Locate the cell with the specified text and output its [X, Y] center coordinate. 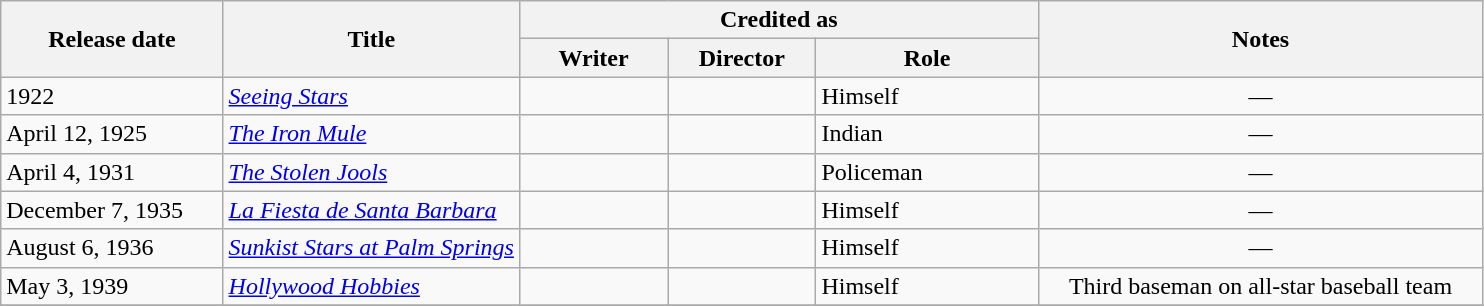
Sunkist Stars at Palm Springs [371, 248]
Title [371, 39]
La Fiesta de Santa Barbara [371, 210]
Release date [112, 39]
Writer [593, 58]
The Iron Mule [371, 134]
April 4, 1931 [112, 172]
Role [927, 58]
Policeman [927, 172]
Indian [927, 134]
Notes [1260, 39]
August 6, 1936 [112, 248]
December 7, 1935 [112, 210]
1922 [112, 96]
Director [742, 58]
Third baseman on all-star baseball team [1260, 286]
Credited as [778, 20]
Seeing Stars [371, 96]
May 3, 1939 [112, 286]
Hollywood Hobbies [371, 286]
The Stolen Jools [371, 172]
April 12, 1925 [112, 134]
